Capture the cell that displays the provided text and extract its (x, y) central coordinate. 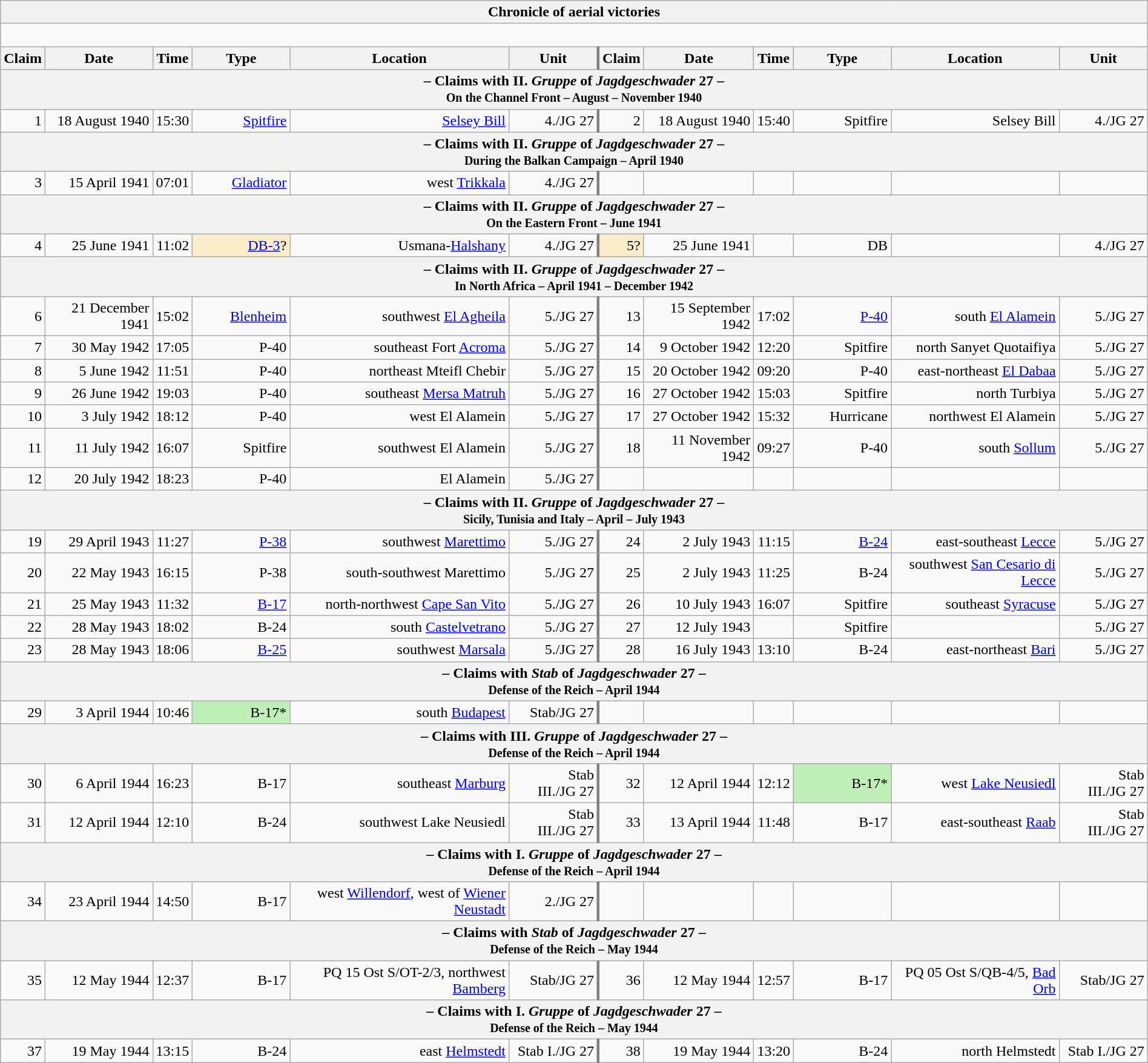
15 April 1941 (99, 183)
15:02 (173, 316)
12:20 (774, 347)
29 (23, 712)
southeast Marburg (400, 783)
31 (23, 823)
south Budapest (400, 712)
21 (23, 604)
14 (621, 347)
southwest Marsala (400, 650)
north Sanyet Quotaifiya (975, 347)
northeast Mteifl Chebir (400, 370)
12:12 (774, 783)
11:27 (173, 541)
southwest El Agheila (400, 316)
5? (621, 245)
4 (23, 245)
– Claims with II. Gruppe of Jagdgeschwader 27 –On the Eastern Front – June 1941 (574, 214)
22 (23, 627)
southwest San Cesario di Lecce (975, 573)
32 (621, 783)
24 (621, 541)
El Alamein (400, 479)
east Helmstedt (400, 1051)
37 (23, 1051)
26 June 1942 (99, 394)
25 (621, 573)
east-northeast El Dabaa (975, 370)
10:46 (173, 712)
– Claims with II. Gruppe of Jagdgeschwader 27 –During the Balkan Campaign – April 1940 (574, 151)
15 September 1942 (699, 316)
B-25 (241, 650)
– Claims with I. Gruppe of Jagdgeschwader 27 –Defense of the Reich – April 1944 (574, 861)
Hurricane (843, 417)
north Helmstedt (975, 1051)
– Claims with II. Gruppe of Jagdgeschwader 27 –On the Channel Front – August – November 1940 (574, 90)
DB-3? (241, 245)
11 July 1942 (99, 448)
36 (621, 980)
11:25 (774, 573)
30 May 1942 (99, 347)
11 (23, 448)
17:02 (774, 316)
DB (843, 245)
12 (23, 479)
11:15 (774, 541)
Usmana-Halshany (400, 245)
6 April 1944 (99, 783)
14:50 (173, 901)
6 (23, 316)
33 (621, 823)
12 July 1943 (699, 627)
20 (23, 573)
PQ 05 Ost S/QB-4/5, Bad Orb (975, 980)
southwest Marettimo (400, 541)
PQ 15 Ost S/OT-2/3, northwest Bamberg (400, 980)
15:32 (774, 417)
11 November 1942 (699, 448)
12:10 (173, 823)
east-southeast Raab (975, 823)
10 (23, 417)
13:20 (774, 1051)
– Claims with Stab of Jagdgeschwader 27 –Defense of the Reich – April 1944 (574, 681)
– Claims with Stab of Jagdgeschwader 27 –Defense of the Reich – May 1944 (574, 941)
23 (23, 650)
18:23 (173, 479)
20 July 1942 (99, 479)
southeast Fort Acroma (400, 347)
– Claims with III. Gruppe of Jagdgeschwader 27 –Defense of the Reich – April 1944 (574, 744)
16 (621, 394)
21 December 1941 (99, 316)
16 July 1943 (699, 650)
south Castelvetrano (400, 627)
09:20 (774, 370)
7 (23, 347)
13 (621, 316)
15:40 (774, 121)
3 April 1944 (99, 712)
southwest El Alamein (400, 448)
13 April 1944 (699, 823)
27 (621, 627)
12:37 (173, 980)
25 May 1943 (99, 604)
26 (621, 604)
3 July 1942 (99, 417)
38 (621, 1051)
17:05 (173, 347)
20 October 1942 (699, 370)
west Trikkala (400, 183)
5 June 1942 (99, 370)
12:57 (774, 980)
09:27 (774, 448)
16:15 (173, 573)
Gladiator (241, 183)
west Lake Neusiedl (975, 783)
north-northwest Cape San Vito (400, 604)
15 (621, 370)
17 (621, 417)
13:10 (774, 650)
northwest El Alamein (975, 417)
south-southwest Marettimo (400, 573)
30 (23, 783)
west Willendorf, west of Wiener Neustadt (400, 901)
2./JG 27 (553, 901)
35 (23, 980)
11:51 (173, 370)
south El Alamein (975, 316)
22 May 1943 (99, 573)
15:03 (774, 394)
3 (23, 183)
11:48 (774, 823)
34 (23, 901)
Chronicle of aerial victories (574, 12)
10 July 1943 (699, 604)
18:12 (173, 417)
9 October 1942 (699, 347)
11:02 (173, 245)
– Claims with II. Gruppe of Jagdgeschwader 27 –Sicily, Tunisia and Italy – April – July 1943 (574, 510)
southwest Lake Neusiedl (400, 823)
Blenheim (241, 316)
north Turbiya (975, 394)
19:03 (173, 394)
1 (23, 121)
southeast Syracuse (975, 604)
11:32 (173, 604)
west El Alamein (400, 417)
– Claims with II. Gruppe of Jagdgeschwader 27 –In North Africa – April 1941 – December 1942 (574, 276)
9 (23, 394)
southeast Mersa Matruh (400, 394)
23 April 1944 (99, 901)
18:06 (173, 650)
18 (621, 448)
east-northeast Bari (975, 650)
15:30 (173, 121)
– Claims with I. Gruppe of Jagdgeschwader 27 –Defense of the Reich – May 1944 (574, 1020)
18:02 (173, 627)
16:23 (173, 783)
13:15 (173, 1051)
east-southeast Lecce (975, 541)
28 (621, 650)
2 (621, 121)
07:01 (173, 183)
south Sollum (975, 448)
19 (23, 541)
29 April 1943 (99, 541)
8 (23, 370)
